Detect which cell encompasses the target text, then output its (X, Y) center coordinate. 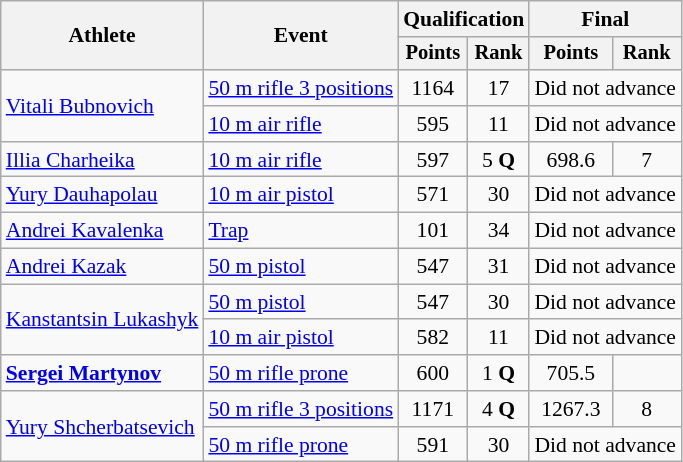
Athlete (102, 36)
8 (646, 409)
571 (432, 195)
Illia Charheika (102, 160)
Sergei Martynov (102, 373)
31 (498, 267)
Andrei Kavalenka (102, 231)
1267.3 (570, 409)
Trap (300, 231)
101 (432, 231)
1171 (432, 409)
705.5 (570, 373)
600 (432, 373)
Qualification (464, 19)
Kanstantsin Lukashyk (102, 320)
Vitali Bubnovich (102, 106)
7 (646, 160)
5 Q (498, 160)
Yury Dauhapolau (102, 195)
4 Q (498, 409)
Yury Shcherbatsevich (102, 426)
17 (498, 88)
Final (605, 19)
1164 (432, 88)
Event (300, 36)
597 (432, 160)
595 (432, 124)
34 (498, 231)
698.6 (570, 160)
582 (432, 338)
Andrei Kazak (102, 267)
1 Q (498, 373)
50 m rifle prone (300, 373)
